Return (x, y) of the center of cell containing provided text 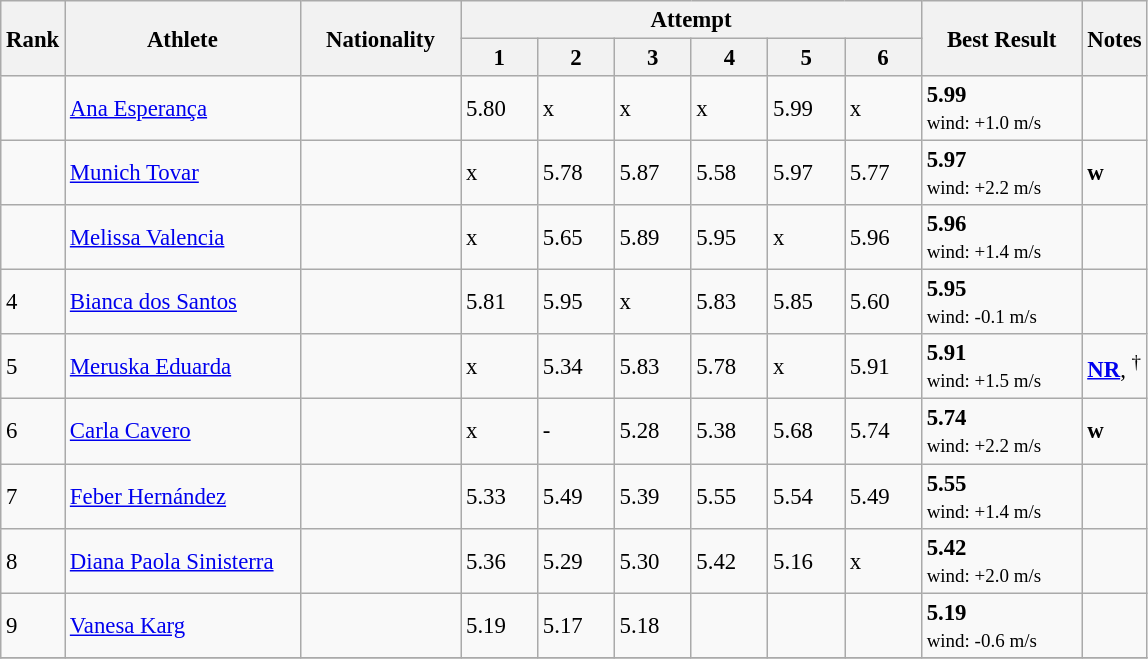
Melissa Valencia (183, 238)
Vanesa Karg (183, 626)
5.42 (730, 560)
5.19 (500, 626)
5.17 (576, 626)
5.77 (884, 174)
3 (652, 58)
Rank (33, 38)
1 (500, 58)
5.97 wind: +2.2 m/s (1002, 174)
5.58 (730, 174)
Nationality (380, 38)
- (576, 432)
5.33 (500, 496)
5.36 (500, 560)
5.74 (884, 432)
Best Result (1002, 38)
5.60 (884, 302)
Feber Hernández (183, 496)
5.89 (652, 238)
5.16 (806, 560)
5.54 (806, 496)
5.18 (652, 626)
Attempt (692, 20)
Carla Cavero (183, 432)
5.30 (652, 560)
5.19 wind: -0.6 m/s (1002, 626)
Athlete (183, 38)
5.87 (652, 174)
5.55 wind: +1.4 m/s (1002, 496)
5.68 (806, 432)
5.96 wind: +1.4 m/s (1002, 238)
5.99 (806, 108)
8 (33, 560)
5.74 wind: +2.2 m/s (1002, 432)
Bianca dos Santos (183, 302)
NR, † (1114, 366)
5.91 wind: +1.5 m/s (1002, 366)
5.28 (652, 432)
Ana Esperança (183, 108)
5.96 (884, 238)
5.85 (806, 302)
5.65 (576, 238)
5.29 (576, 560)
5.39 (652, 496)
5.42 wind: +2.0 m/s (1002, 560)
5.99 wind: +1.0 m/s (1002, 108)
5.95 wind: -0.1 m/s (1002, 302)
5.34 (576, 366)
5.38 (730, 432)
7 (33, 496)
2 (576, 58)
5.55 (730, 496)
5.91 (884, 366)
Munich Tovar (183, 174)
Notes (1114, 38)
5.80 (500, 108)
Meruska Eduarda (183, 366)
Diana Paola Sinisterra (183, 560)
5.81 (500, 302)
5.97 (806, 174)
9 (33, 626)
